From the cell containing the given text, extract its center point as (x, y) coordinate. 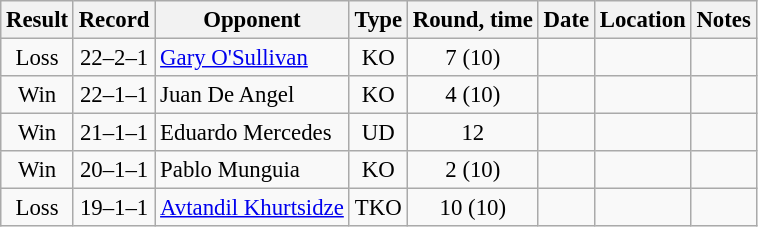
20–1–1 (114, 170)
Opponent (252, 20)
Date (566, 20)
12 (472, 133)
Eduardo Mercedes (252, 133)
Record (114, 20)
Result (38, 20)
TKO (378, 208)
21–1–1 (114, 133)
2 (10) (472, 170)
22–1–1 (114, 95)
Notes (724, 20)
19–1–1 (114, 208)
22–2–1 (114, 58)
Pablo Munguia (252, 170)
Round, time (472, 20)
Avtandil Khurtsidze (252, 208)
Location (642, 20)
Gary O'Sullivan (252, 58)
7 (10) (472, 58)
Type (378, 20)
UD (378, 133)
4 (10) (472, 95)
10 (10) (472, 208)
Juan De Angel (252, 95)
